Provide the (x, y) coordinate of the cell's center where the given text is located.  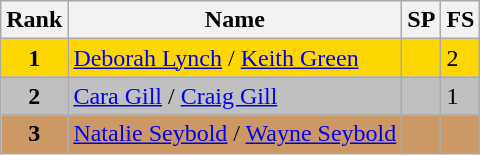
Deborah Lynch / Keith Green (235, 58)
Name (235, 20)
Natalie Seybold / Wayne Seybold (235, 134)
3 (34, 134)
SP (422, 20)
Cara Gill / Craig Gill (235, 96)
FS (460, 20)
Rank (34, 20)
